Capture the cell that displays the provided text and extract its (x, y) central coordinate. 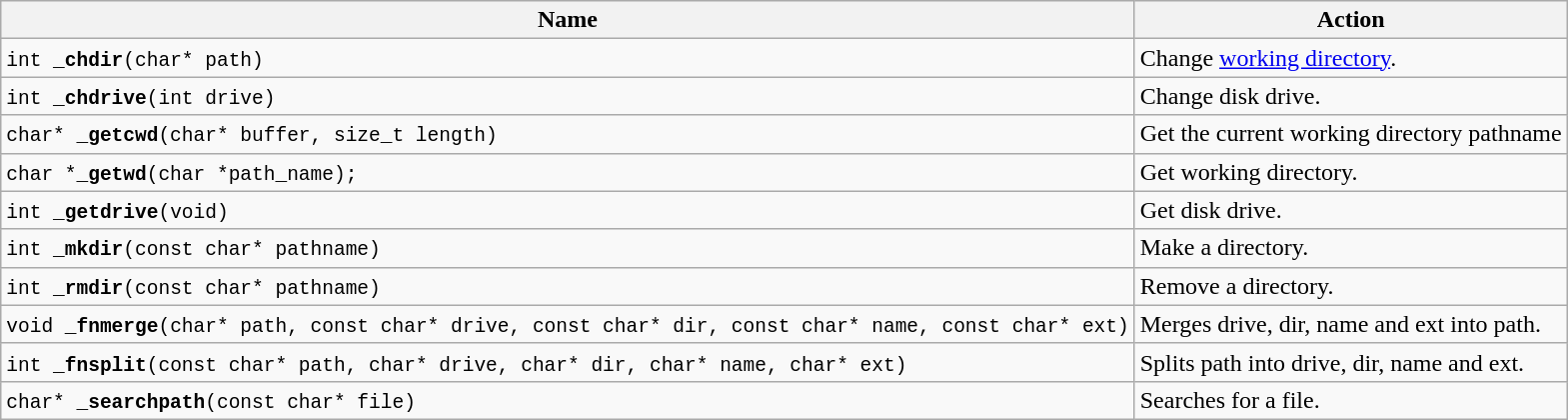
int _mkdir(const char* pathname) (568, 248)
Change disk drive. (1351, 96)
int _getdrive(void) (568, 210)
int _chdrive(int drive) (568, 96)
int _chdir(char* path) (568, 58)
Merges drive, dir, name and ext into path. (1351, 324)
Searches for a file. (1351, 400)
Remove a directory. (1351, 286)
Change working directory. (1351, 58)
Get disk drive. (1351, 210)
int _fnsplit(const char* path, char* drive, char* dir, char* name, char* ext) (568, 362)
char* _getcwd(char* buffer, size_t length) (568, 134)
void _fnmerge(char* path, const char* drive, const char* dir, const char* name, const char* ext) (568, 324)
Get the current working directory pathname (1351, 134)
char *_getwd(char *path_name); (568, 172)
Make a directory. (1351, 248)
Name (568, 20)
Action (1351, 20)
int _rmdir(const char* pathname) (568, 286)
Splits path into drive, dir, name and ext. (1351, 362)
char* _searchpath(const char* file) (568, 400)
Get working directory. (1351, 172)
